Find where the given text appears and provide that cell's center as (x, y) coordinate. 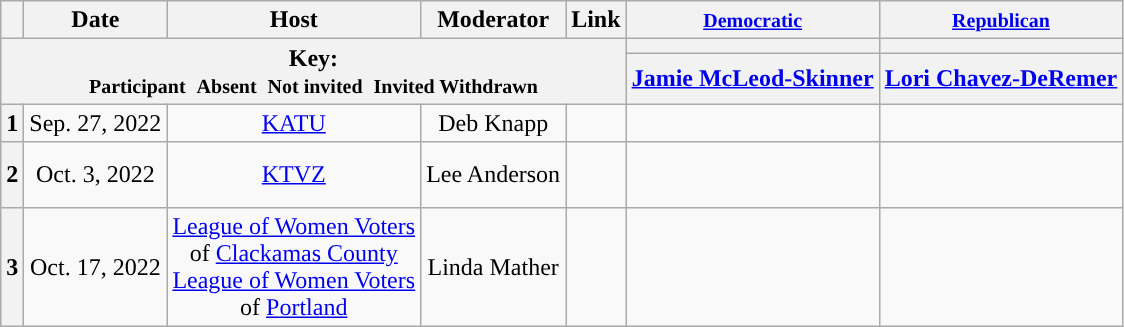
Sep. 27, 2022 (96, 123)
Date (96, 20)
KATU (294, 123)
Key: Participant Absent Not invited Invited Withdrawn (314, 72)
2 (12, 174)
Moderator (494, 20)
Lori Chavez-DeRemer (1001, 78)
Lee Anderson (494, 174)
Linda Mather (494, 266)
Oct. 17, 2022 (96, 266)
1 (12, 123)
KTVZ (294, 174)
Link (596, 20)
Jamie McLeod-Skinner (752, 78)
Democratic (752, 20)
Host (294, 20)
Republican (1001, 20)
3 (12, 266)
League of Women Votersof Clackamas CountyLeague of Women Votersof Portland (294, 266)
Deb Knapp (494, 123)
Oct. 3, 2022 (96, 174)
